Output the (x, y) coordinate of the center of the cell containing the given text.  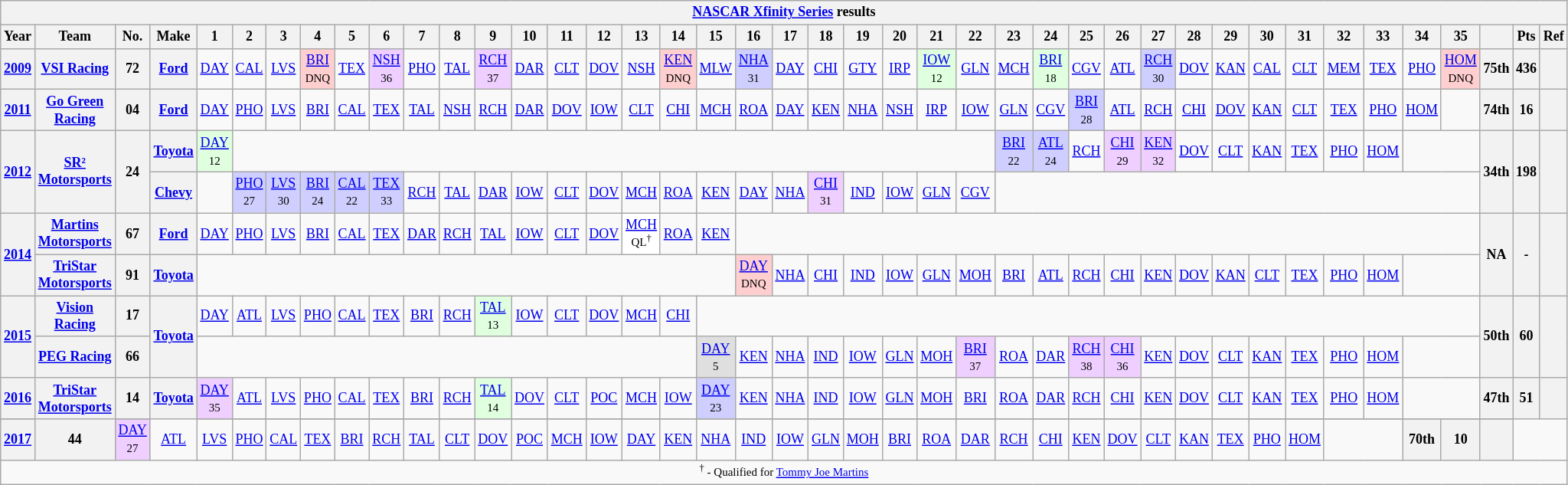
9 (493, 37)
32 (1344, 37)
2011 (18, 110)
30 (1267, 37)
6 (387, 37)
PHO27 (250, 192)
Vision Racing (75, 316)
MCHQL† (642, 234)
KEN32 (1158, 151)
IOW12 (937, 69)
NASCAR Xfinity Series results (784, 12)
DAY12 (214, 151)
2017 (18, 440)
Go Green Racing (75, 110)
NHA31 (753, 69)
29 (1230, 37)
MLW (715, 69)
33 (1383, 37)
23 (1014, 37)
TAL13 (493, 316)
70th (1423, 440)
198 (1527, 172)
50th (1496, 337)
TEX33 (387, 192)
RCH30 (1158, 69)
BRI37 (975, 357)
35 (1461, 37)
22 (975, 37)
DAYDNQ (753, 275)
No. (132, 37)
5 (352, 37)
3 (283, 37)
Martins Motorsports (75, 234)
60 (1527, 337)
BRI18 (1050, 69)
PEG Racing (75, 357)
11 (567, 37)
26 (1122, 37)
15 (715, 37)
18 (826, 37)
DAY35 (214, 398)
2014 (18, 254)
Team (75, 37)
CHI29 (1122, 151)
13 (642, 37)
25 (1087, 37)
91 (132, 275)
67 (132, 234)
2012 (18, 172)
BRI22 (1014, 151)
CAL22 (352, 192)
BRIDNQ (318, 69)
DAY27 (132, 440)
LVS30 (283, 192)
28 (1194, 37)
2016 (18, 398)
8 (457, 37)
Make (173, 37)
- (1527, 254)
1 (214, 37)
BRI24 (318, 192)
72 (132, 69)
Chevy (173, 192)
2009 (18, 69)
RCH37 (493, 69)
ATL24 (1050, 151)
27 (1158, 37)
NA (1496, 254)
436 (1527, 69)
DAY23 (715, 398)
CHI31 (826, 192)
KENDNQ (678, 69)
BRI28 (1087, 110)
2015 (18, 337)
TAL14 (493, 398)
VSI Racing (75, 69)
Year (18, 37)
2 (250, 37)
19 (862, 37)
34 (1423, 37)
21 (937, 37)
GTY (862, 69)
44 (75, 440)
34th (1496, 172)
75th (1496, 69)
66 (132, 357)
4 (318, 37)
51 (1527, 398)
SR² Motorsports (75, 172)
RCH38 (1087, 357)
Ref (1553, 37)
NSH36 (387, 69)
04 (132, 110)
MEM (1344, 69)
47th (1496, 398)
CHI36 (1122, 357)
HOMDNQ (1461, 69)
31 (1305, 37)
74th (1496, 110)
Pts (1527, 37)
† - Qualified for Tommy Joe Martins (784, 472)
20 (900, 37)
7 (423, 37)
12 (604, 37)
DAY5 (715, 357)
